Find where the given text appears and provide that cell's center as [X, Y] coordinate. 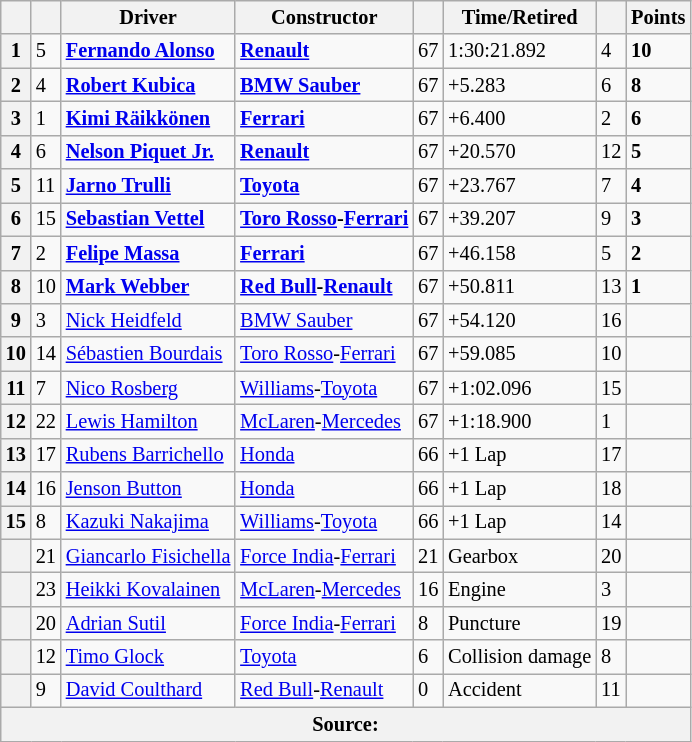
Engine [520, 589]
Adrian Sutil [148, 623]
Driver [148, 17]
+1:02.096 [520, 388]
+46.158 [520, 253]
Gearbox [520, 556]
22 [46, 421]
+20.570 [520, 152]
Collision damage [520, 657]
19 [611, 623]
Timo Glock [148, 657]
Felipe Massa [148, 253]
+59.085 [520, 354]
23 [46, 589]
Mark Webber [148, 287]
Puncture [520, 623]
Jarno Trulli [148, 186]
+54.120 [520, 320]
+1:18.900 [520, 421]
0 [428, 690]
+5.283 [520, 85]
Lewis Hamilton [148, 421]
Constructor [324, 17]
Jenson Button [148, 489]
Kimi Räikkönen [148, 118]
Fernando Alonso [148, 51]
+6.400 [520, 118]
Source: [346, 724]
Kazuki Nakajima [148, 522]
+39.207 [520, 219]
Time/Retired [520, 17]
Heikki Kovalainen [148, 589]
Giancarlo Fisichella [148, 556]
Robert Kubica [148, 85]
Nelson Piquet Jr. [148, 152]
1:30:21.892 [520, 51]
Sebastian Vettel [148, 219]
Nico Rosberg [148, 388]
Points [658, 17]
Accident [520, 690]
+23.767 [520, 186]
Rubens Barrichello [148, 455]
Nick Heidfeld [148, 320]
Sébastien Bourdais [148, 354]
18 [611, 489]
+50.811 [520, 287]
David Coulthard [148, 690]
